Pinpoint the cell where the given text exists, returning its (x, y) midpoint coordinate. 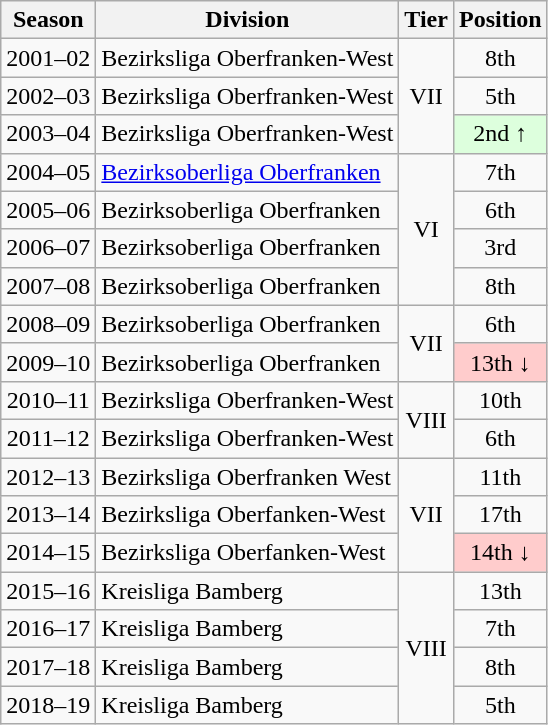
Tier (426, 20)
2010–11 (48, 400)
14th ↓ (500, 553)
VI (426, 229)
Season (48, 20)
2009–10 (48, 362)
17th (500, 515)
2nd ↑ (500, 134)
Position (500, 20)
2007–08 (48, 286)
2015–16 (48, 591)
2013–14 (48, 515)
13th (500, 591)
2016–17 (48, 629)
2005–06 (48, 210)
2018–19 (48, 705)
Bezirksliga Oberfranken West (248, 477)
2017–18 (48, 667)
2006–07 (48, 248)
Division (248, 20)
2002–03 (48, 96)
2012–13 (48, 477)
3rd (500, 248)
2001–02 (48, 58)
2014–15 (48, 553)
11th (500, 477)
2008–09 (48, 324)
2004–05 (48, 172)
2011–12 (48, 438)
13th ↓ (500, 362)
10th (500, 400)
2003–04 (48, 134)
